Capture the cell that displays the provided text and extract its (X, Y) central coordinate. 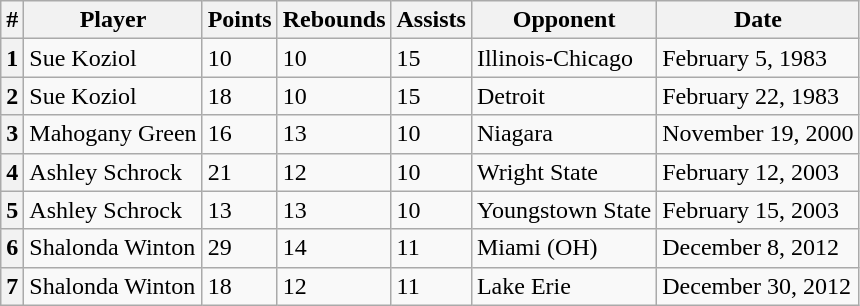
Lake Erie (564, 286)
16 (240, 134)
14 (334, 248)
Illinois-Chicago (564, 58)
Miami (OH) (564, 248)
Rebounds (334, 20)
Niagara (564, 134)
6 (12, 248)
21 (240, 172)
February 5, 1983 (758, 58)
Points (240, 20)
February 15, 2003 (758, 210)
# (12, 20)
February 22, 1983 (758, 96)
February 12, 2003 (758, 172)
Assists (431, 20)
Opponent (564, 20)
Detroit (564, 96)
7 (12, 286)
Mahogany Green (113, 134)
2 (12, 96)
Youngstown State (564, 210)
Date (758, 20)
5 (12, 210)
29 (240, 248)
December 30, 2012 (758, 286)
Player (113, 20)
November 19, 2000 (758, 134)
Wright State (564, 172)
1 (12, 58)
4 (12, 172)
3 (12, 134)
December 8, 2012 (758, 248)
